Determine the (X, Y) coordinate at the center of the cell enclosing the given text.  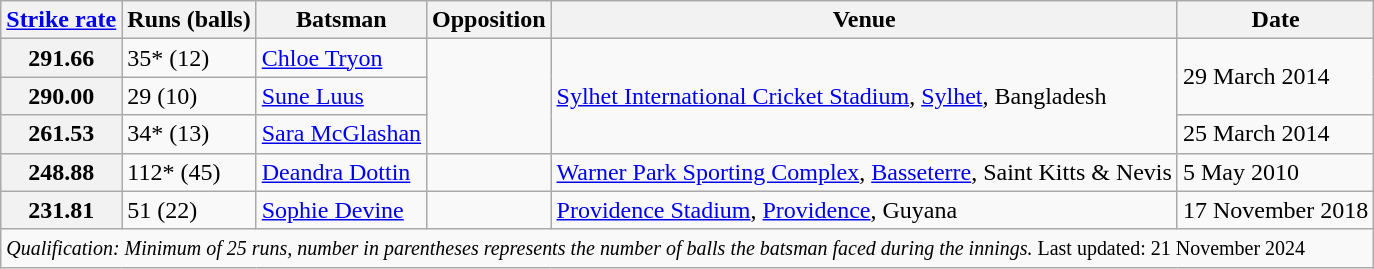
Sara McGlashan (341, 134)
34* (13) (189, 134)
Providence Stadium, Providence, Guyana (864, 210)
29 March 2014 (1275, 77)
5 May 2010 (1275, 172)
Venue (864, 20)
231.81 (62, 210)
112* (45) (189, 172)
Sophie Devine (341, 210)
290.00 (62, 96)
Chloe Tryon (341, 58)
Strike rate (62, 20)
261.53 (62, 134)
291.66 (62, 58)
35* (12) (189, 58)
25 March 2014 (1275, 134)
Sylhet International Cricket Stadium, Sylhet, Bangladesh (864, 96)
Deandra Dottin (341, 172)
17 November 2018 (1275, 210)
Date (1275, 20)
Batsman (341, 20)
51 (22) (189, 210)
Opposition (489, 20)
Runs (balls) (189, 20)
Warner Park Sporting Complex, Basseterre, Saint Kitts & Nevis (864, 172)
Sune Luus (341, 96)
248.88 (62, 172)
29 (10) (189, 96)
